Search for the cell housing the specified text and yield its [X, Y] center coordinate. 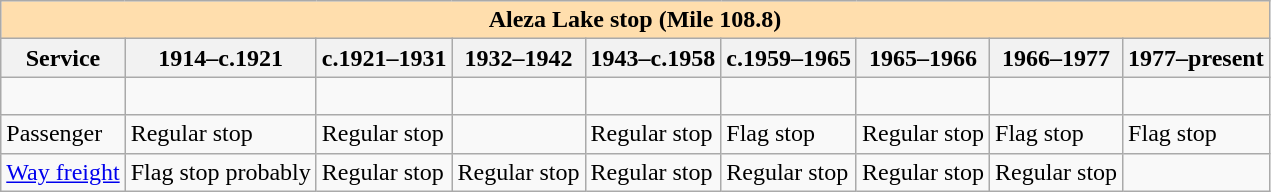
Service [63, 58]
1943–c.1958 [653, 58]
Passenger [63, 134]
c.1959–1965 [789, 58]
1965–1966 [922, 58]
Flag stop probably [220, 172]
Aleza Lake stop (Mile 108.8) [635, 20]
1977–present [1196, 58]
c.1921–1931 [384, 58]
1966–1977 [1056, 58]
1914–c.1921 [220, 58]
1932–1942 [518, 58]
Way freight [63, 172]
